Search for the cell housing the specified text and yield its (X, Y) center coordinate. 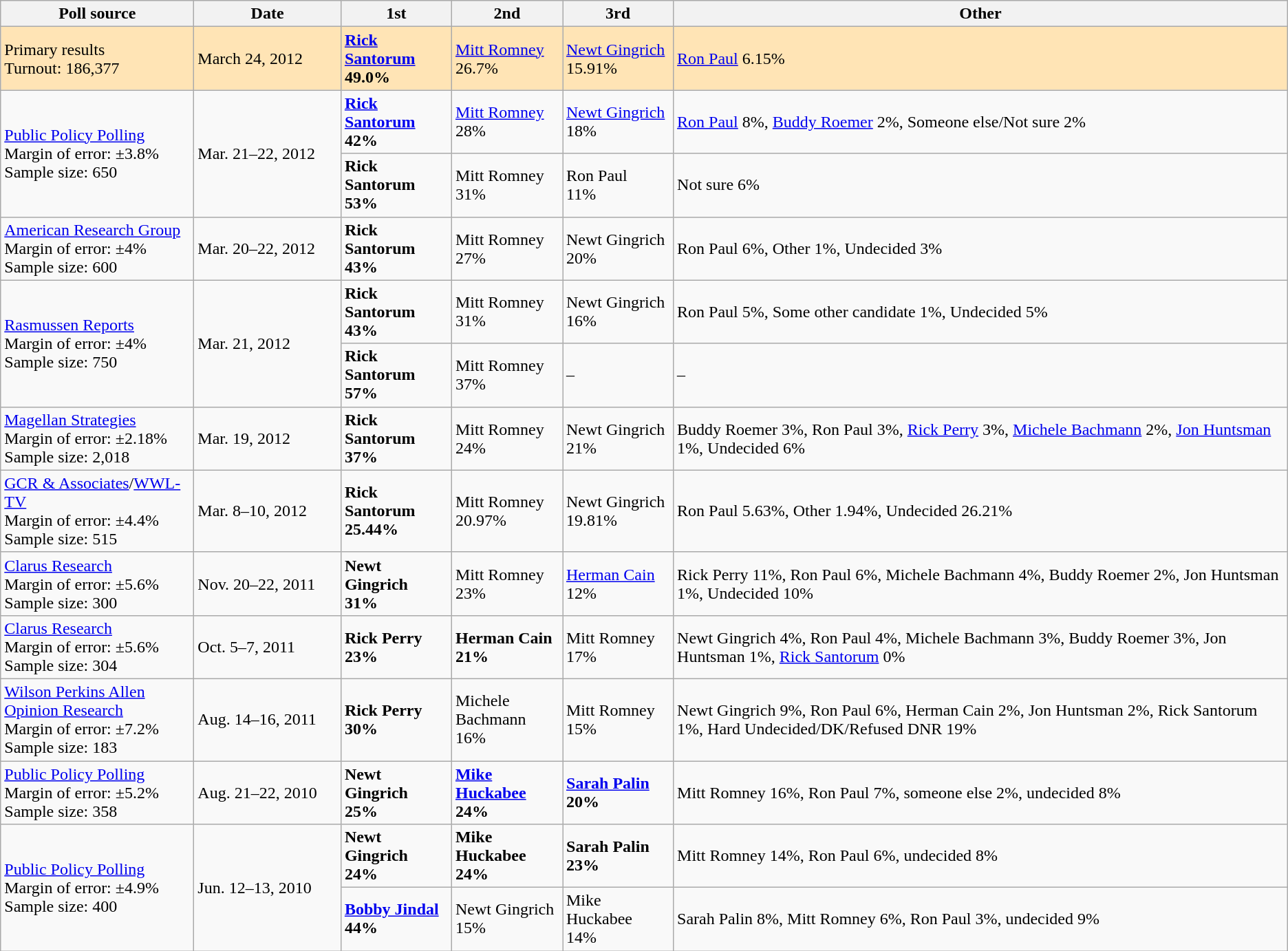
Public Policy PollingMargin of error: ±4.9% Sample size: 400 (98, 888)
Public Policy PollingMargin of error: ±3.8% Sample size: 650 (98, 153)
Newt Gingrich15.91% (618, 58)
Newt Gingrich19.81% (618, 511)
Clarus ResearchMargin of error: ±5.6% Sample size: 300 (98, 584)
March 24, 2012 (268, 58)
Ron Paul 5%, Some other candidate 1%, Undecided 5% (981, 312)
Clarus ResearchMargin of error: ±5.6% Sample size: 304 (98, 647)
Ron Paul 6.15% (981, 58)
Mitt Romney 16%, Ron Paul 7%, someone else 2%, undecided 8% (981, 793)
Bobby Jindal44% (396, 919)
Buddy Roemer 3%, Ron Paul 3%, Rick Perry 3%, Michele Bachmann 2%, Jon Huntsman 1%, Undecided 6% (981, 438)
Mitt Romney23% (506, 584)
Rick Santorum57% (396, 375)
Sarah Palin23% (618, 856)
3rd (618, 14)
Mar. 8–10, 2012 (268, 511)
Primary resultsTurnout: 186,377 (98, 58)
Mitt Romney37% (506, 375)
Newt Gingrich 4%, Ron Paul 4%, Michele Bachmann 3%, Buddy Roemer 3%, Jon Huntsman 1%, Rick Santorum 0% (981, 647)
Rasmussen ReportsMargin of error: ±4% Sample size: 750 (98, 343)
1st (396, 14)
Mar. 19, 2012 (268, 438)
American Research GroupMargin of error: ±4% Sample size: 600 (98, 248)
Mitt Romney28% (506, 122)
Rick Santorum25.44% (396, 511)
Newt Gingrich25% (396, 793)
Nov. 20–22, 2011 (268, 584)
Not sure 6% (981, 185)
Wilson Perkins Allen Opinion ResearchMargin of error: ±7.2% Sample size: 183 (98, 720)
Aug. 14–16, 2011 (268, 720)
Mitt Romney15% (618, 720)
Mitt Romney24% (506, 438)
Mitt Romney20.97% (506, 511)
Mitt Romney 14%, Ron Paul 6%, undecided 8% (981, 856)
Rick Santorum 49.0% (396, 58)
Newt Gingrich24% (396, 856)
Newt Gingrich31% (396, 584)
Newt Gingrich 9%, Ron Paul 6%, Herman Cain 2%, Jon Huntsman 2%, Rick Santorum 1%, Hard Undecided/DK/Refused DNR 19% (981, 720)
Rick Perry 11%, Ron Paul 6%, Michele Bachmann 4%, Buddy Roemer 2%, Jon Huntsman 1%, Undecided 10% (981, 584)
Jun. 12–13, 2010 (268, 888)
Other (981, 14)
Rick Perry23% (396, 647)
Herman Cain12% (618, 584)
Newt Gingrich15% (506, 919)
Sarah Palin20% (618, 793)
Mar. 21–22, 2012 (268, 153)
Rick Santorum53% (396, 185)
Mar. 21, 2012 (268, 343)
Herman Cain21% (506, 647)
Rick Santorum37% (396, 438)
Oct. 5–7, 2011 (268, 647)
Newt Gingrich18% (618, 122)
Newt Gingrich21% (618, 438)
Mitt Romney27% (506, 248)
Mitt Romney26.7% (506, 58)
Rick Perry30% (396, 720)
GCR & Associates/WWL-TVMargin of error: ±4.4% Sample size: 515 (98, 511)
Date (268, 14)
Newt Gingrich20% (618, 248)
Aug. 21–22, 2010 (268, 793)
Public Policy PollingMargin of error: ±5.2% Sample size: 358 (98, 793)
Ron Paul 8%, Buddy Roemer 2%, Someone else/Not sure 2% (981, 122)
2nd (506, 14)
Rick Santorum42% (396, 122)
Poll source (98, 14)
Magellan StrategiesMargin of error: ±2.18% Sample size: 2,018 (98, 438)
Sarah Palin 8%, Mitt Romney 6%, Ron Paul 3%, undecided 9% (981, 919)
Ron Paul 6%, Other 1%, Undecided 3% (981, 248)
Newt Gingrich16% (618, 312)
Mike Huckabee14% (618, 919)
Ron Paul11% (618, 185)
Mar. 20–22, 2012 (268, 248)
Michele Bachmann16% (506, 720)
Mitt Romney17% (618, 647)
Ron Paul 5.63%, Other 1.94%, Undecided 26.21% (981, 511)
